Pinpoint the cell where the given text exists, returning its (X, Y) midpoint coordinate. 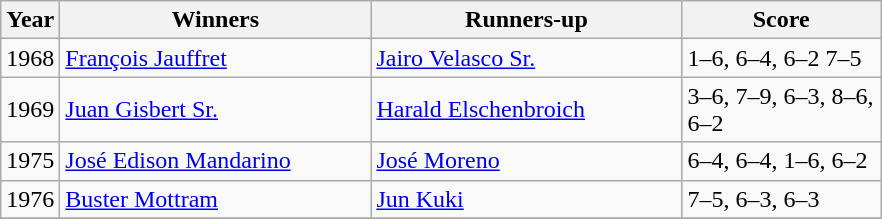
1976 (30, 199)
Harald Elschenbroich (526, 110)
Runners-up (526, 20)
7–5, 6–3, 6–3 (782, 199)
1–6, 6–4, 6–2 7–5 (782, 58)
Buster Mottram (216, 199)
Year (30, 20)
6–4, 6–4, 1–6, 6–2 (782, 161)
François Jauffret (216, 58)
Jun Kuki (526, 199)
Jairo Velasco Sr. (526, 58)
José Moreno (526, 161)
1969 (30, 110)
Score (782, 20)
3–6, 7–9, 6–3, 8–6, 6–2 (782, 110)
José Edison Mandarino (216, 161)
1975 (30, 161)
Winners (216, 20)
Juan Gisbert Sr. (216, 110)
1968 (30, 58)
